Search for the cell housing the specified text and yield its (x, y) center coordinate. 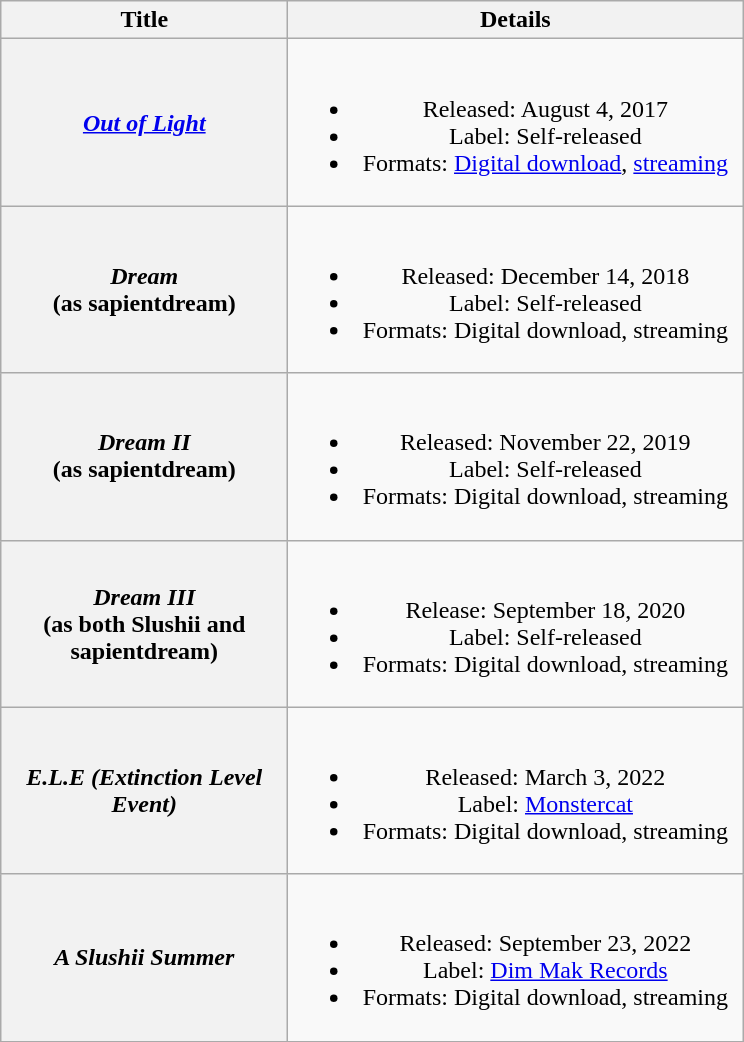
Details (516, 20)
Dream (as sapientdream) (144, 290)
Released: December 14, 2018Label: Self-releasedFormats: Digital download, streaming (516, 290)
Dream III (as both Slushii and sapientdream) (144, 624)
Released: September 23, 2022Label: Dim Mak RecordsFormats: Digital download, streaming (516, 958)
A Slushii Summer (144, 958)
Release: September 18, 2020Label: Self-releasedFormats: Digital download, streaming (516, 624)
Out of Light (144, 122)
E.L.E (Extinction Level Event) (144, 790)
Released: November 22, 2019Label: Self-releasedFormats: Digital download, streaming (516, 456)
Released: March 3, 2022Label: MonstercatFormats: Digital download, streaming (516, 790)
Released: August 4, 2017Label: Self-releasedFormats: Digital download, streaming (516, 122)
Dream II (as sapientdream) (144, 456)
Title (144, 20)
